For the text-containing cell, return its midpoint in [X, Y] coordinate format. 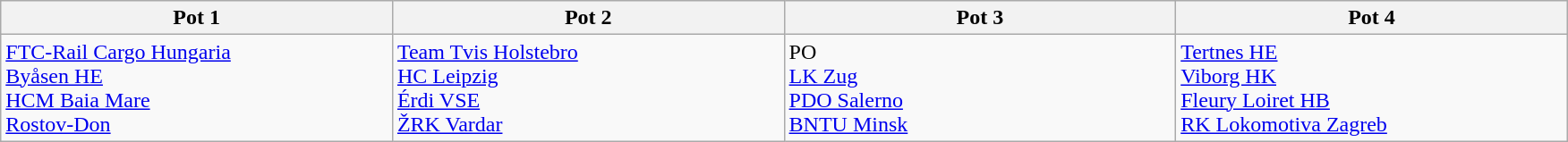
FTC-Rail Cargo Hungaria Byåsen HE HCM Baia Mare Rostov-Don [197, 88]
Tertnes HE Viborg HK Fleury Loiret HB RK Lokomotiva Zagreb [1372, 88]
Pot 3 [980, 18]
Pot 1 [197, 18]
Pot 2 [588, 18]
Team Tvis Holstebro HC Leipzig Érdi VSE ŽRK Vardar [588, 88]
PO LK Zug PDO Salerno BNTU Minsk [980, 88]
Pot 4 [1372, 18]
